Locate the cell with the specified text and output its (x, y) center coordinate. 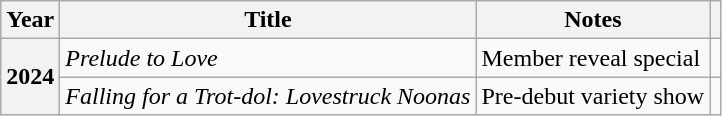
Member reveal special (593, 58)
Falling for a Trot-dol: Lovestruck Noonas (268, 96)
Title (268, 20)
2024 (30, 77)
Pre-debut variety show (593, 96)
Prelude to Love (268, 58)
Year (30, 20)
Notes (593, 20)
